Find where the given text appears and provide that cell's center as (x, y) coordinate. 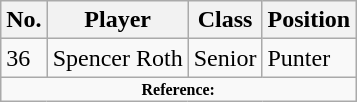
Punter (309, 58)
Position (309, 20)
Player (118, 20)
Senior (225, 58)
36 (24, 58)
No. (24, 20)
Spencer Roth (118, 58)
Reference: (178, 89)
Class (225, 20)
